Scan for the cell matching the given text and deliver its (x, y) coordinate at center. 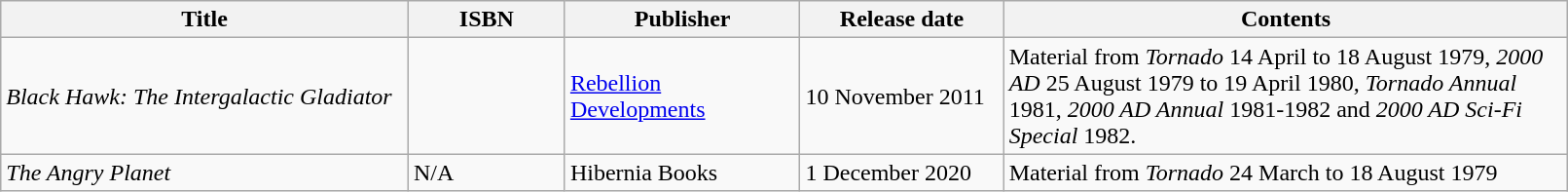
Contents (1286, 19)
Rebellion Developments (682, 96)
The Angry Planet (204, 173)
N/A (487, 173)
Black Hawk: The Intergalactic Gladiator (204, 96)
10 November 2011 (901, 96)
ISBN (487, 19)
Hibernia Books (682, 173)
Publisher (682, 19)
Title (204, 19)
Material from Tornado 24 March to 18 August 1979 (1286, 173)
1 December 2020 (901, 173)
Release date (901, 19)
